Scan for the cell matching the given text and deliver its (X, Y) coordinate at center. 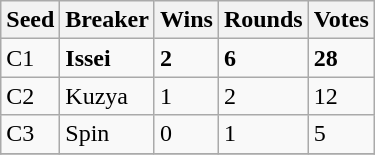
Issei (108, 58)
Rounds (263, 20)
12 (341, 96)
C2 (30, 96)
Kuzya (108, 96)
Seed (30, 20)
6 (263, 58)
28 (341, 58)
C3 (30, 134)
Votes (341, 20)
0 (186, 134)
Spin (108, 134)
Breaker (108, 20)
Wins (186, 20)
5 (341, 134)
C1 (30, 58)
